Search for the cell housing the specified text and yield its [X, Y] center coordinate. 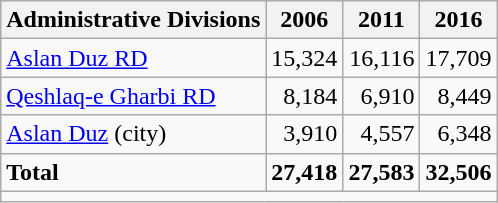
2011 [382, 20]
6,348 [458, 134]
Administrative Divisions [134, 20]
2006 [304, 20]
3,910 [304, 134]
Total [134, 172]
8,184 [304, 96]
27,583 [382, 172]
8,449 [458, 96]
17,709 [458, 58]
Aslan Duz RD [134, 58]
27,418 [304, 172]
32,506 [458, 172]
4,557 [382, 134]
2016 [458, 20]
15,324 [304, 58]
6,910 [382, 96]
16,116 [382, 58]
Qeshlaq-e Gharbi RD [134, 96]
Aslan Duz (city) [134, 134]
